Pinpoint the cell where the given text exists, returning its [X, Y] midpoint coordinate. 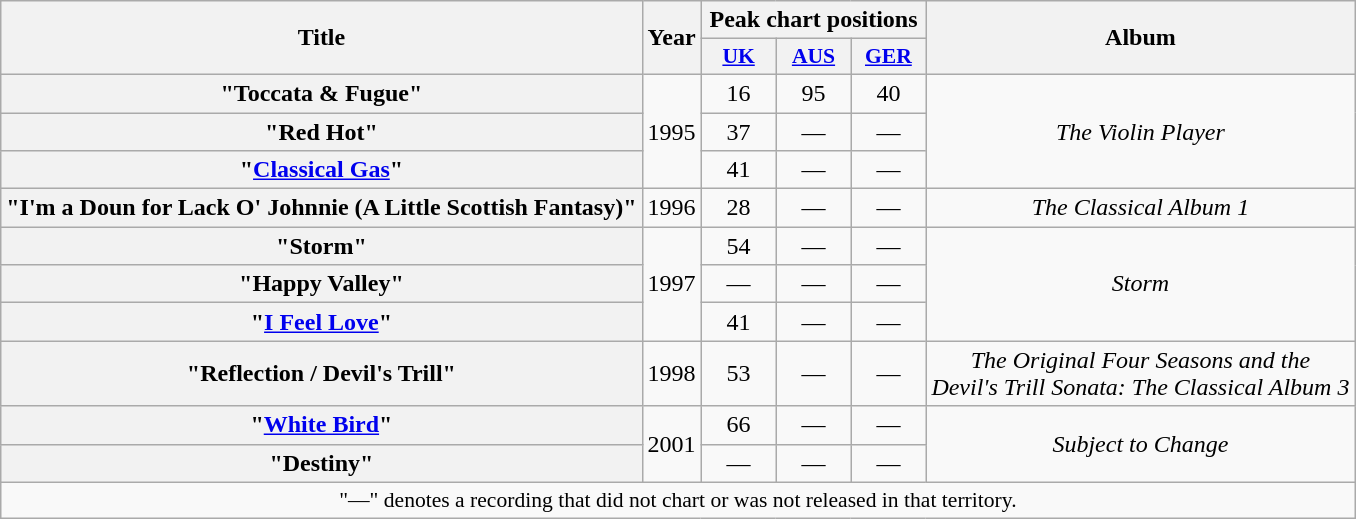
AUS [814, 57]
"Destiny" [322, 463]
GER [888, 57]
"—" denotes a recording that did not chart or was not released in that territory. [678, 500]
28 [738, 208]
"Storm" [322, 246]
1997 [672, 284]
1998 [672, 374]
53 [738, 374]
"I'm a Doun for Lack O' Johnnie (A Little Scottish Fantasy)" [322, 208]
37 [738, 131]
66 [738, 425]
UK [738, 57]
"Red Hot" [322, 131]
Subject to Change [1140, 444]
"Classical Gas" [322, 170]
Year [672, 38]
1995 [672, 131]
Title [322, 38]
"Happy Valley" [322, 284]
40 [888, 93]
"Toccata & Fugue" [322, 93]
Storm [1140, 284]
The Violin Player [1140, 131]
"I Feel Love" [322, 322]
The Original Four Seasons and theDevil's Trill Sonata: The Classical Album 3 [1140, 374]
1996 [672, 208]
95 [814, 93]
The Classical Album 1 [1140, 208]
Album [1140, 38]
"Reflection / Devil's Trill" [322, 374]
16 [738, 93]
Peak chart positions [814, 20]
2001 [672, 444]
"White Bird" [322, 425]
54 [738, 246]
